Output the (X, Y) coordinate of the center of the cell containing the given text.  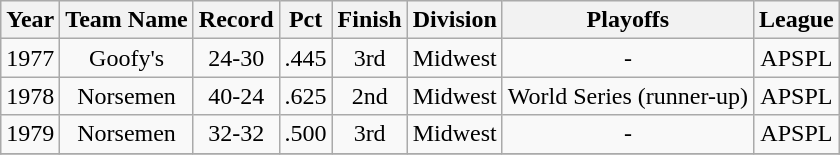
Year (30, 20)
Record (236, 20)
.445 (306, 58)
24-30 (236, 58)
World Series (runner-up) (628, 96)
Division (454, 20)
Playoffs (628, 20)
League (797, 20)
Pct (306, 20)
.500 (306, 134)
1977 (30, 58)
.625 (306, 96)
32-32 (236, 134)
1979 (30, 134)
40-24 (236, 96)
Goofy's (127, 58)
2nd (370, 96)
1978 (30, 96)
Team Name (127, 20)
Finish (370, 20)
